Locate the cell with the specified text and output its [X, Y] center coordinate. 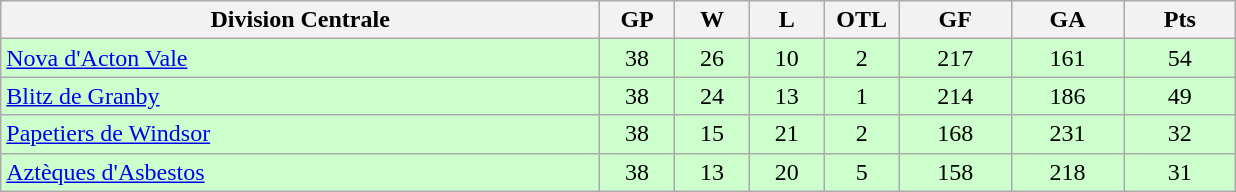
Division Centrale [300, 20]
49 [1180, 96]
24 [712, 96]
32 [1180, 134]
158 [955, 172]
5 [862, 172]
Aztèques d'Asbestos [300, 172]
20 [786, 172]
186 [1067, 96]
168 [955, 134]
Blitz de Granby [300, 96]
31 [1180, 172]
W [712, 20]
15 [712, 134]
Nova d'Acton Vale [300, 58]
21 [786, 134]
54 [1180, 58]
26 [712, 58]
GF [955, 20]
GA [1067, 20]
161 [1067, 58]
217 [955, 58]
10 [786, 58]
L [786, 20]
GP [638, 20]
OTL [862, 20]
231 [1067, 134]
Papetiers de Windsor [300, 134]
1 [862, 96]
214 [955, 96]
Pts [1180, 20]
218 [1067, 172]
